Scan for the cell matching the given text and deliver its (X, Y) coordinate at center. 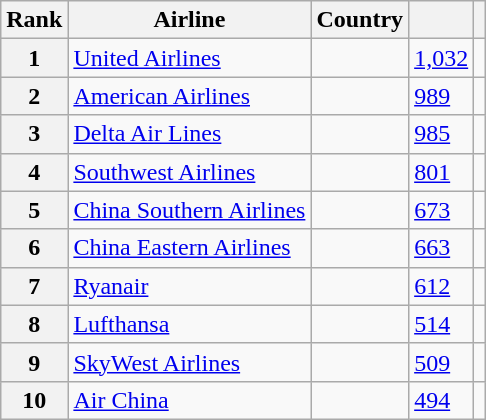
Country (360, 20)
673 (442, 210)
2 (34, 96)
China Southern Airlines (190, 210)
985 (442, 134)
6 (34, 248)
5 (34, 210)
SkyWest Airlines (190, 362)
1 (34, 58)
Air China (190, 400)
989 (442, 96)
United Airlines (190, 58)
Delta Air Lines (190, 134)
10 (34, 400)
Airline (190, 20)
4 (34, 172)
494 (442, 400)
612 (442, 286)
American Airlines (190, 96)
Ryanair (190, 286)
Rank (34, 20)
7 (34, 286)
China Eastern Airlines (190, 248)
1,032 (442, 58)
663 (442, 248)
Southwest Airlines (190, 172)
514 (442, 324)
9 (34, 362)
801 (442, 172)
3 (34, 134)
509 (442, 362)
Lufthansa (190, 324)
8 (34, 324)
